Extract the (x, y) coordinate from the center of the cell holding the provided text.  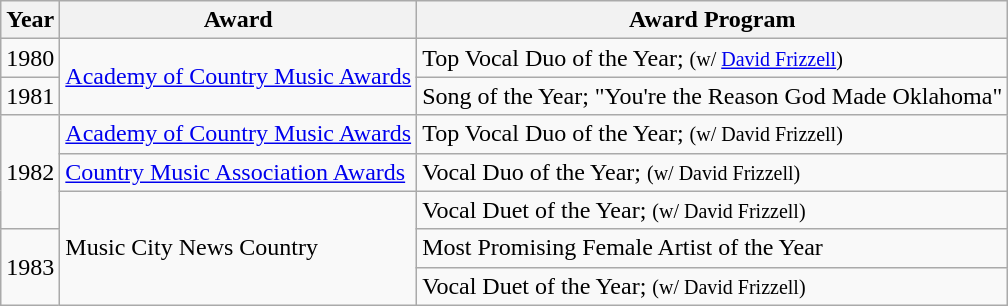
Most Promising Female Artist of the Year (712, 248)
1983 (30, 267)
Vocal Duo of the Year; (w/ David Frizzell) (712, 172)
1980 (30, 58)
Song of the Year; "You're the Reason God Made Oklahoma" (712, 96)
1982 (30, 172)
Award (238, 20)
1981 (30, 96)
Music City News Country (238, 248)
Award Program (712, 20)
Year (30, 20)
Country Music Association Awards (238, 172)
